Capture the cell that displays the provided text and extract its (X, Y) central coordinate. 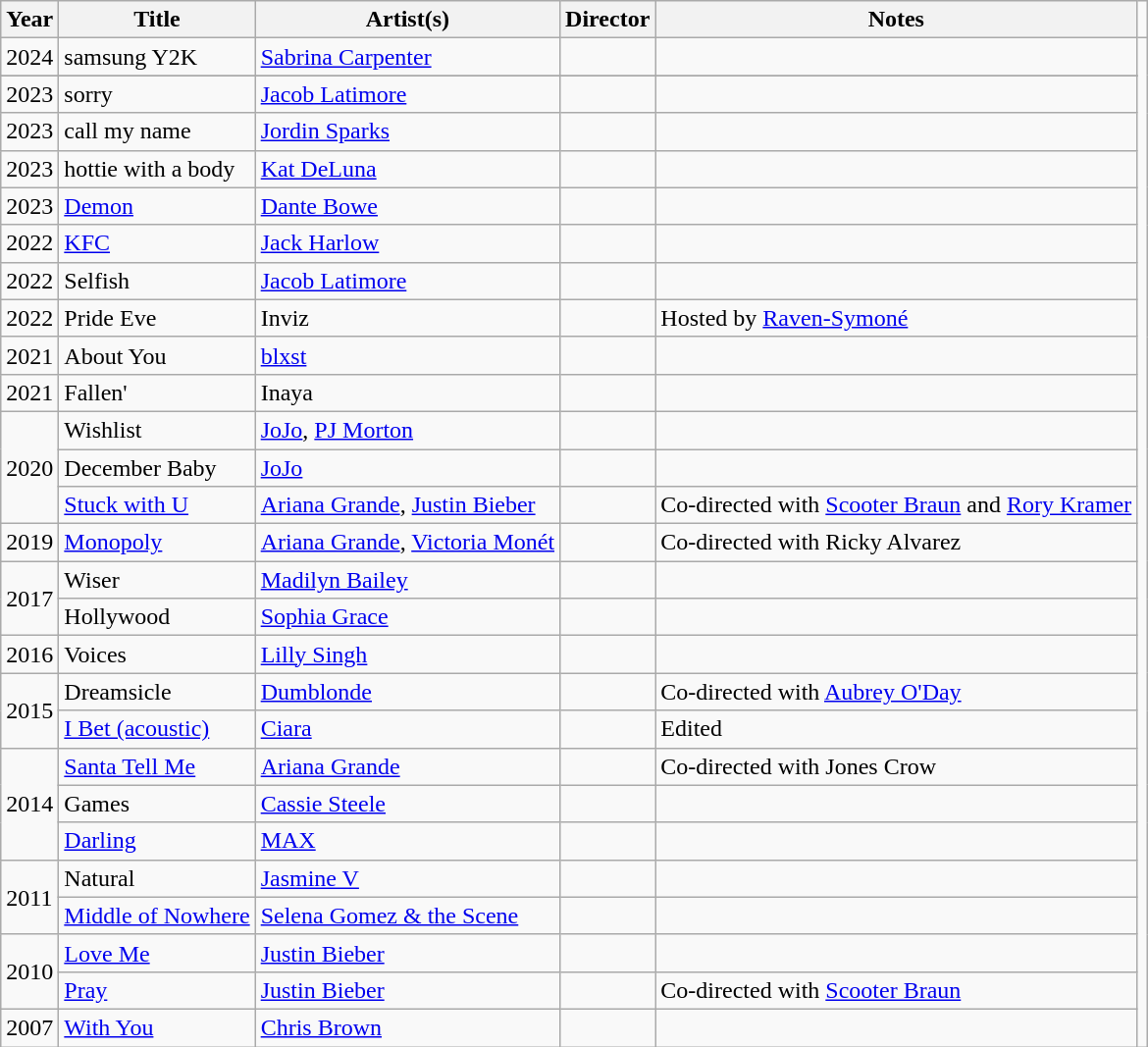
2024 (29, 57)
Ariana Grande, Justin Bieber (407, 505)
Games (157, 804)
Wishlist (157, 430)
Fallen' (157, 393)
2010 (29, 971)
With You (157, 1027)
Santa Tell Me (157, 766)
Ariana Grande (407, 766)
Co-directed with Aubrey O'Day (897, 692)
MAX (407, 841)
JoJo, PJ Morton (407, 430)
Dreamsicle (157, 692)
Wiser (157, 580)
Co-directed with Ricky Alvarez (897, 543)
2015 (29, 710)
Lilly Singh (407, 654)
Sabrina Carpenter (407, 57)
Hollywood (157, 617)
December Baby (157, 468)
call my name (157, 131)
Co-directed with Jones Crow (897, 766)
Director (608, 20)
Stuck with U (157, 505)
Notes (897, 20)
hottie with a body (157, 169)
Chris Brown (407, 1027)
Dante Bowe (407, 206)
Sophia Grace (407, 617)
Year (29, 20)
Selena Gomez & the Scene (407, 916)
Hosted by Raven-Symoné (897, 318)
Madilyn Bailey (407, 580)
Natural (157, 878)
KFC (157, 243)
Love Me (157, 953)
2016 (29, 654)
Inaya (407, 393)
About You (157, 355)
blxst (407, 355)
Dumblonde (407, 692)
sorry (157, 94)
2011 (29, 897)
2017 (29, 599)
Darling (157, 841)
Monopoly (157, 543)
Artist(s) (407, 20)
2019 (29, 543)
samsung Y2K (157, 57)
Ciara (407, 729)
2020 (29, 467)
2007 (29, 1027)
Pride Eve (157, 318)
Voices (157, 654)
JoJo (407, 468)
I Bet (acoustic) (157, 729)
Edited (897, 729)
Co-directed with Scooter Braun and Rory Kramer (897, 505)
Selfish (157, 281)
Ariana Grande, Victoria Monét (407, 543)
Middle of Nowhere (157, 916)
Jordin Sparks (407, 131)
Title (157, 20)
Pray (157, 990)
2014 (29, 804)
Jack Harlow (407, 243)
Cassie Steele (407, 804)
Inviz (407, 318)
Co-directed with Scooter Braun (897, 990)
Demon (157, 206)
Jasmine V (407, 878)
Kat DeLuna (407, 169)
